Search for the cell housing the specified text and yield its [X, Y] center coordinate. 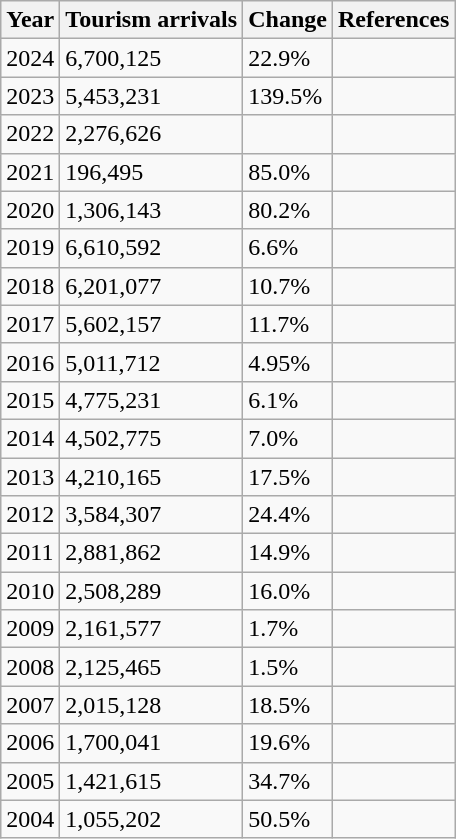
18.5% [288, 705]
11.7% [288, 324]
22.9% [288, 58]
6,700,125 [152, 58]
7.0% [288, 438]
Change [288, 20]
139.5% [288, 96]
1,055,202 [152, 819]
2,161,577 [152, 629]
24.4% [288, 515]
4,502,775 [152, 438]
2022 [30, 134]
6.1% [288, 400]
2016 [30, 362]
1.5% [288, 667]
2019 [30, 248]
2,125,465 [152, 667]
2011 [30, 553]
2,015,128 [152, 705]
3,584,307 [152, 515]
80.2% [288, 210]
2006 [30, 743]
34.7% [288, 781]
2010 [30, 591]
2024 [30, 58]
2009 [30, 629]
2023 [30, 96]
1,700,041 [152, 743]
2,276,626 [152, 134]
2020 [30, 210]
2005 [30, 781]
5,602,157 [152, 324]
10.7% [288, 286]
2007 [30, 705]
Year [30, 20]
5,453,231 [152, 96]
14.9% [288, 553]
2018 [30, 286]
1,306,143 [152, 210]
17.5% [288, 477]
4,210,165 [152, 477]
6.6% [288, 248]
2015 [30, 400]
6,201,077 [152, 286]
16.0% [288, 591]
4,775,231 [152, 400]
2012 [30, 515]
19.6% [288, 743]
2,881,862 [152, 553]
196,495 [152, 172]
4.95% [288, 362]
50.5% [288, 819]
2004 [30, 819]
1.7% [288, 629]
6,610,592 [152, 248]
2014 [30, 438]
2,508,289 [152, 591]
2013 [30, 477]
1,421,615 [152, 781]
85.0% [288, 172]
References [394, 20]
5,011,712 [152, 362]
2017 [30, 324]
2008 [30, 667]
Tourism arrivals [152, 20]
2021 [30, 172]
